Capture the cell that displays the provided text and extract its [X, Y] central coordinate. 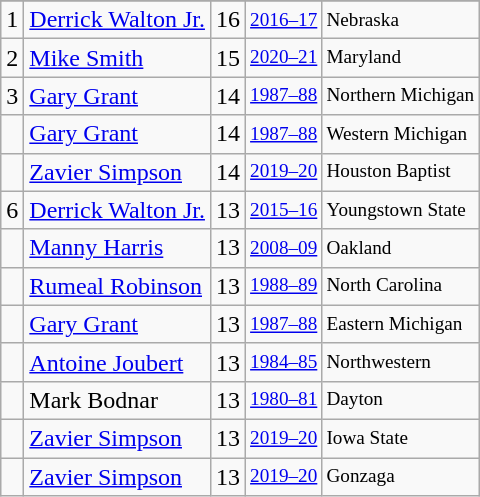
Iowa State [400, 438]
1980–81 [284, 400]
3 [12, 96]
Maryland [400, 58]
Manny Harris [118, 248]
Gonzaga [400, 477]
Rumeal Robinson [118, 286]
Northwestern [400, 362]
Youngstown State [400, 210]
2020–21 [284, 58]
2 [12, 58]
Northern Michigan [400, 96]
16 [228, 20]
Eastern Michigan [400, 324]
Dayton [400, 400]
1988–89 [284, 286]
Oakland [400, 248]
Mark Bodnar [118, 400]
Western Michigan [400, 134]
Nebraska [400, 20]
6 [12, 210]
Antoine Joubert [118, 362]
2016–17 [284, 20]
2008–09 [284, 248]
Mike Smith [118, 58]
Houston Baptist [400, 172]
1 [12, 20]
15 [228, 58]
1984–85 [284, 362]
North Carolina [400, 286]
2015–16 [284, 210]
